Output the [X, Y] coordinate of the center of the cell containing the given text.  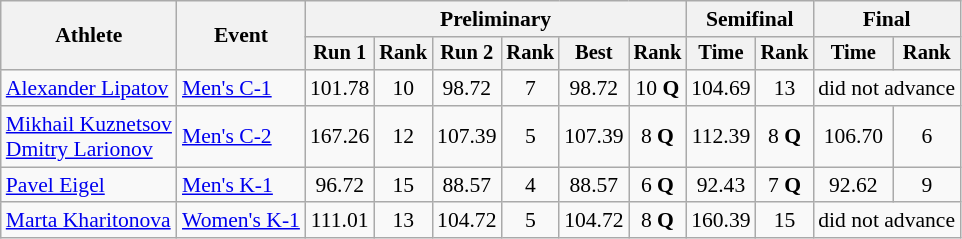
Men's C-1 [241, 88]
6 Q [658, 185]
112.39 [720, 136]
Men's C-2 [241, 136]
167.26 [340, 136]
10 [403, 88]
160.39 [720, 221]
Event [241, 36]
4 [531, 185]
Best [594, 54]
Final [886, 19]
92.43 [720, 185]
7 [531, 88]
6 [928, 136]
12 [403, 136]
Women's K-1 [241, 221]
Semifinal [750, 19]
Run 1 [340, 54]
Pavel Eigel [89, 185]
9 [928, 185]
106.70 [853, 136]
Athlete [89, 36]
Preliminary [496, 19]
104.69 [720, 88]
101.78 [340, 88]
Run 2 [466, 54]
10 Q [658, 88]
Men's K-1 [241, 185]
96.72 [340, 185]
Alexander Lipatov [89, 88]
7 Q [785, 185]
Marta Kharitonova [89, 221]
92.62 [853, 185]
111.01 [340, 221]
Mikhail KuznetsovDmitry Larionov [89, 136]
